Locate the cell with the specified text and output its [x, y] center coordinate. 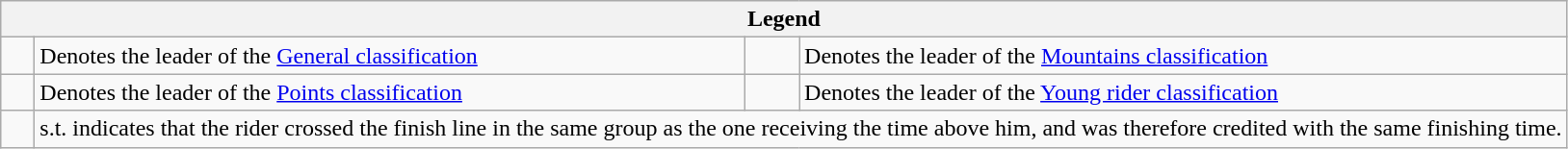
Legend [784, 19]
Denotes the leader of the Young rider classification [1184, 92]
Denotes the leader of the Mountains classification [1184, 56]
Denotes the leader of the General classification [390, 56]
Denotes the leader of the Points classification [390, 92]
